Output the (X, Y) coordinate of the center of the cell containing the given text.  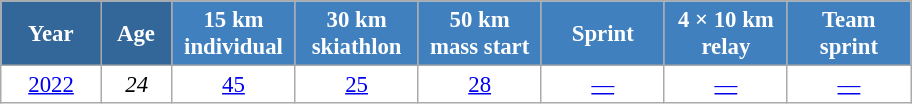
28 (480, 85)
45 (234, 85)
Team sprint (848, 34)
Age (136, 34)
15 km individual (234, 34)
Sprint (602, 34)
30 km skiathlon (356, 34)
2022 (52, 85)
24 (136, 85)
Year (52, 34)
4 × 10 km relay (726, 34)
25 (356, 85)
50 km mass start (480, 34)
